Return the (X, Y) coordinate for the center point of the cell that contains the specified text.  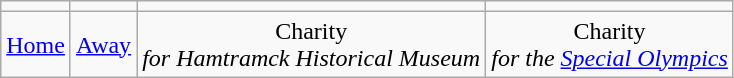
Home (36, 44)
Away (103, 44)
Charityfor the Special Olympics (610, 44)
Charityfor Hamtramck Historical Museum (312, 44)
